For the text-containing cell, return its midpoint in [X, Y] coordinate format. 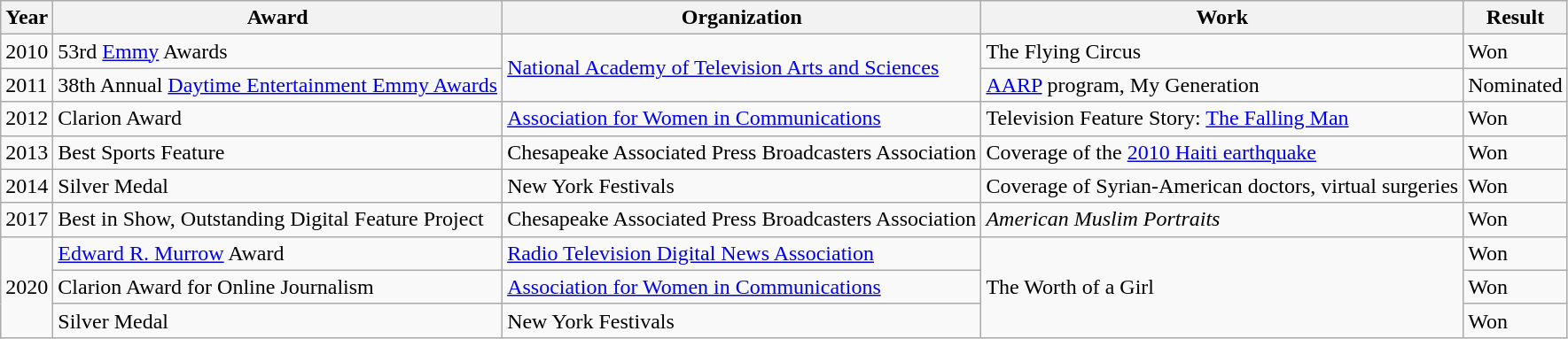
Clarion Award for Online Journalism [278, 287]
2012 [27, 119]
2011 [27, 85]
Nominated [1516, 85]
Year [27, 18]
The Flying Circus [1222, 51]
Award [278, 18]
2014 [27, 186]
Best Sports Feature [278, 152]
2017 [27, 220]
2013 [27, 152]
2020 [27, 287]
Radio Television Digital News Association [742, 253]
2010 [27, 51]
38th Annual Daytime Entertainment Emmy Awards [278, 85]
American Muslim Portraits [1222, 220]
AARP program, My Generation [1222, 85]
Organization [742, 18]
53rd Emmy Awards [278, 51]
Clarion Award [278, 119]
Edward R. Murrow Award [278, 253]
Television Feature Story: The Falling Man [1222, 119]
Result [1516, 18]
Coverage of Syrian-American doctors, virtual surgeries [1222, 186]
Work [1222, 18]
Coverage of the 2010 Haiti earthquake [1222, 152]
National Academy of Television Arts and Sciences [742, 68]
Best in Show, Outstanding Digital Feature Project [278, 220]
The Worth of a Girl [1222, 287]
